Locate the cell with the specified text and output its [X, Y] center coordinate. 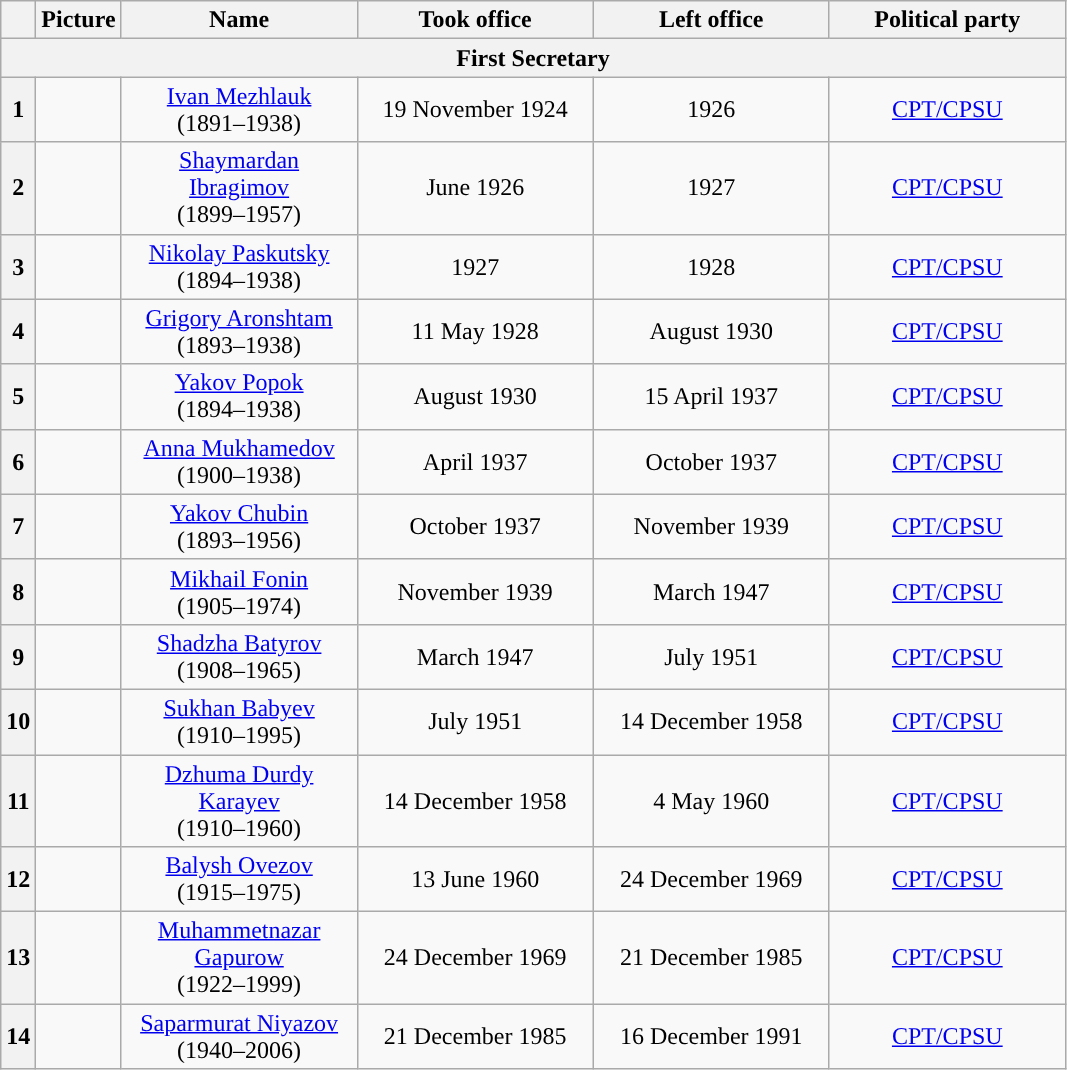
Yakov Popok(1894–1938) [239, 396]
Yakov Chubin(1893–1956) [239, 526]
10 [18, 722]
Nikolay Paskutsky(1894–1938) [239, 266]
11 May 1928 [475, 332]
16 December 1991 [711, 1036]
Political party [947, 20]
3 [18, 266]
Picture [78, 20]
Muhammetnazar Gapurow(1922–1999) [239, 958]
8 [18, 592]
1928 [711, 266]
1926 [711, 110]
14 [18, 1036]
Grigory Aronshtam(1893–1938) [239, 332]
First Secretary [534, 58]
12 [18, 880]
1 [18, 110]
15 April 1937 [711, 396]
April 1937 [475, 462]
Balysh Ovezov(1915–1975) [239, 880]
19 November 1924 [475, 110]
13 June 1960 [475, 880]
5 [18, 396]
2 [18, 188]
Saparmurat Niyazov(1940–2006) [239, 1036]
4 [18, 332]
4 May 1960 [711, 800]
Mikhail Fonin(1905–1974) [239, 592]
6 [18, 462]
Sukhan Babyev(1910–1995) [239, 722]
Dzhuma Durdy Karayev(1910–1960) [239, 800]
7 [18, 526]
Ivan Mezhlauk(1891–1938) [239, 110]
Shaymardan Ibragimov(1899–1957) [239, 188]
Left office [711, 20]
Took office [475, 20]
Shadzha Batyrov(1908–1965) [239, 656]
June 1926 [475, 188]
Name [239, 20]
9 [18, 656]
Anna Mukhamedov(1900–1938) [239, 462]
13 [18, 958]
11 [18, 800]
